Determine the [X, Y] coordinate at the center of the cell enclosing the given text.  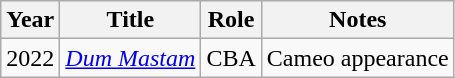
CBA [231, 58]
Cameo appearance [358, 58]
Year [30, 20]
2022 [30, 58]
Role [231, 20]
Title [130, 20]
Notes [358, 20]
Dum Mastam [130, 58]
